Capture the cell that displays the provided text and extract its [X, Y] central coordinate. 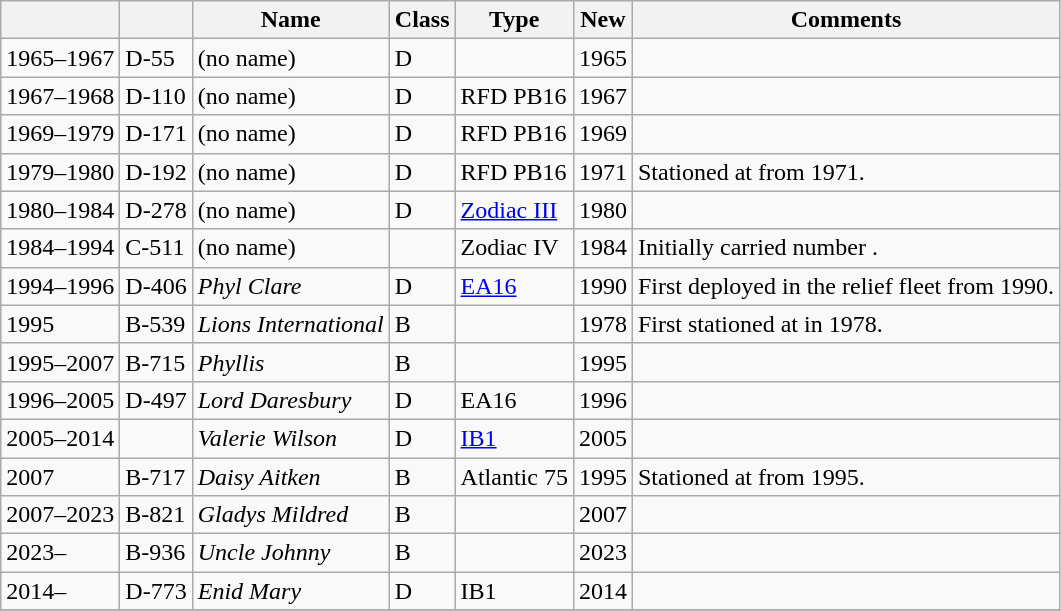
1994–1996 [60, 286]
D-406 [156, 286]
B-717 [156, 477]
Valerie Wilson [290, 438]
B-715 [156, 362]
1996 [602, 400]
1978 [602, 324]
D-192 [156, 172]
Lions International [290, 324]
D-278 [156, 210]
Zodiac III [514, 210]
D-55 [156, 58]
1984 [602, 248]
Uncle Johnny [290, 553]
1971 [602, 172]
B-821 [156, 515]
B-539 [156, 324]
Comments [846, 20]
B-936 [156, 553]
Gladys Mildred [290, 515]
1967–1968 [60, 96]
2005 [602, 438]
1967 [602, 96]
1969–1979 [60, 134]
Enid Mary [290, 591]
1996–2005 [60, 400]
Zodiac IV [514, 248]
2005–2014 [60, 438]
C-511 [156, 248]
D-171 [156, 134]
1980 [602, 210]
1990 [602, 286]
2007–2023 [60, 515]
Daisy Aitken [290, 477]
Lord Daresbury [290, 400]
2014 [602, 591]
D-773 [156, 591]
1995–2007 [60, 362]
1969 [602, 134]
1965 [602, 58]
2023 [602, 553]
Class [422, 20]
Name [290, 20]
Stationed at from 1995. [846, 477]
Type [514, 20]
Phyllis [290, 362]
New [602, 20]
2014– [60, 591]
D-497 [156, 400]
1980–1984 [60, 210]
D-110 [156, 96]
1979–1980 [60, 172]
1965–1967 [60, 58]
1984–1994 [60, 248]
Stationed at from 1971. [846, 172]
Phyl Clare [290, 286]
Atlantic 75 [514, 477]
First deployed in the relief fleet from 1990. [846, 286]
Initially carried number . [846, 248]
First stationed at in 1978. [846, 324]
2023– [60, 553]
